Provide the [X, Y] coordinate of the cell's center where the given text is located.  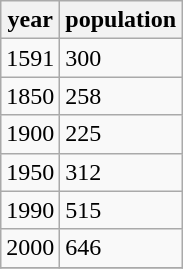
1950 [30, 172]
1850 [30, 96]
515 [121, 210]
300 [121, 58]
646 [121, 248]
312 [121, 172]
1990 [30, 210]
258 [121, 96]
year [30, 20]
1591 [30, 58]
225 [121, 134]
1900 [30, 134]
2000 [30, 248]
population [121, 20]
